Determine the [X, Y] coordinate at the center of the cell enclosing the given text.  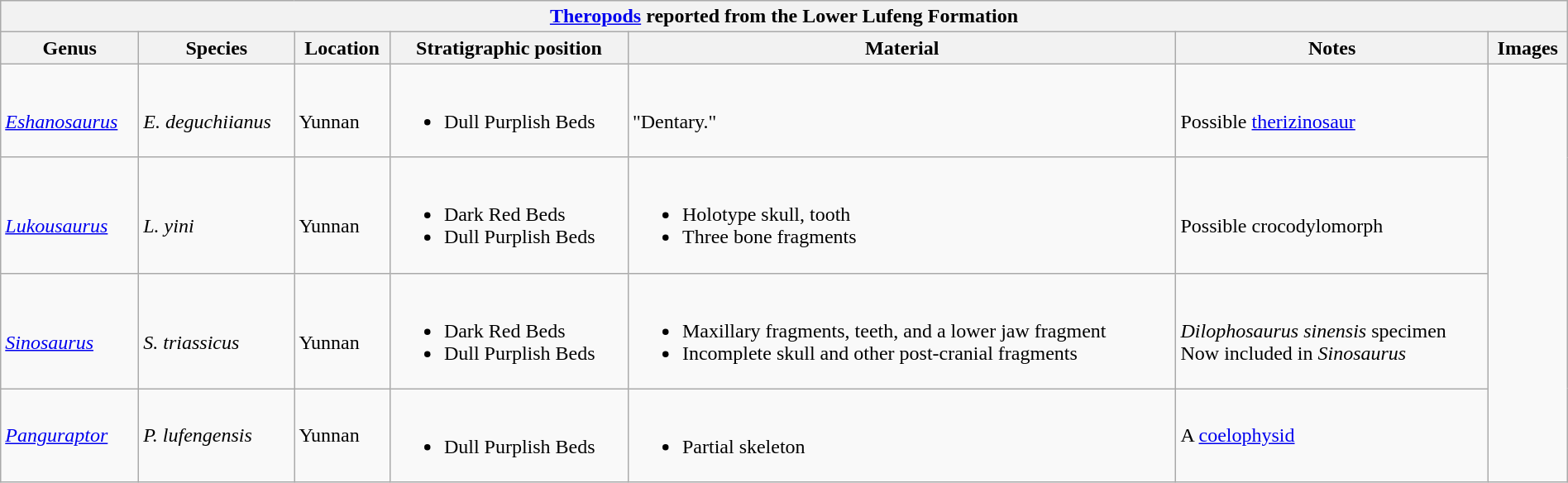
Panguraptor [69, 435]
Partial skeleton [901, 435]
Stratigraphic position [509, 48]
Maxillary fragments, teeth, and a lower jaw fragmentIncomplete skull and other post-cranial fragments [901, 331]
P. lufengensis [217, 435]
Species [217, 48]
Location [342, 48]
Material [901, 48]
L. yini [217, 215]
S. triassicus [217, 331]
"Dentary." [901, 111]
Lukousaurus [69, 215]
Possible crocodylomorph [1331, 215]
Eshanosaurus [69, 111]
Holotype skull, toothThree bone fragments [901, 215]
Genus [69, 48]
Possible therizinosaur [1331, 111]
Notes [1331, 48]
A coelophysid [1331, 435]
Dilophosaurus sinensis specimenNow included in Sinosaurus [1331, 331]
Sinosaurus [69, 331]
Theropods reported from the Lower Lufeng Formation [784, 17]
E. deguchiianus [217, 111]
Images [1527, 48]
